Extract the (x, y) coordinate from the center of the cell holding the provided text.  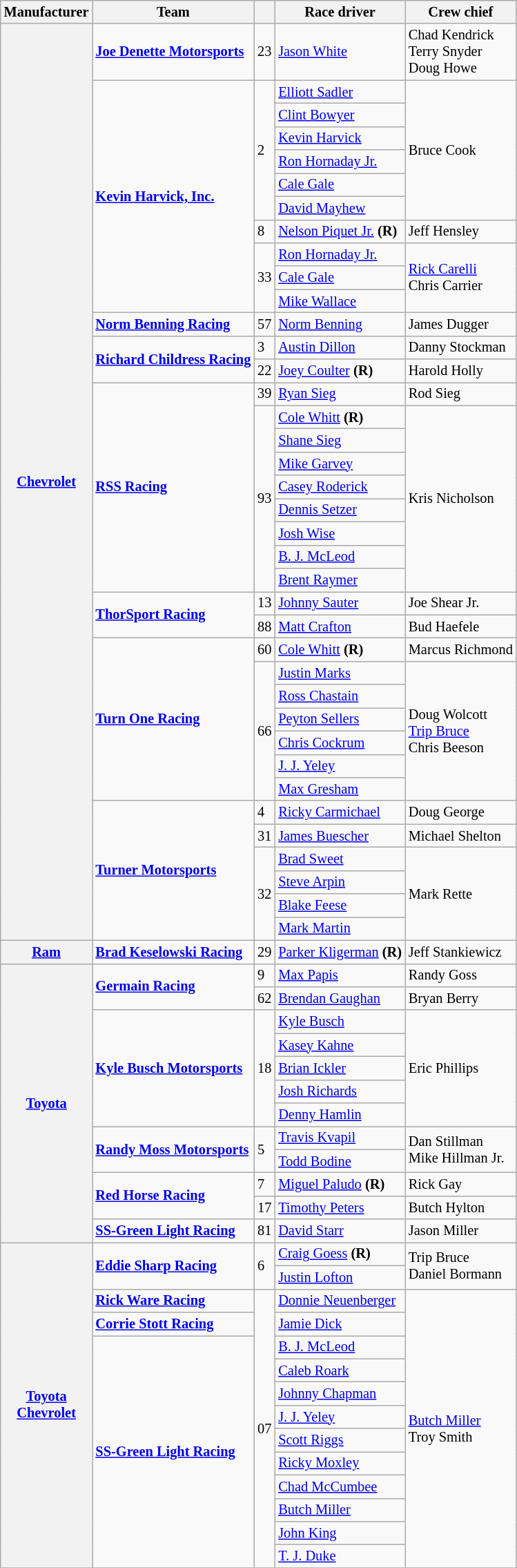
Parker Kligerman (R) (340, 952)
ToyotaChevrolet (47, 1405)
Harold Holly (461, 371)
88 (264, 627)
Eddie Sharp Racing (174, 1265)
Casey Roderick (340, 487)
Corrie Stott Racing (174, 1323)
Norm Benning Racing (174, 324)
Denny Hamlin (340, 1115)
Justin Lofton (340, 1277)
Eric Phillips (461, 1068)
Caleb Roark (340, 1370)
Clint Bowyer (340, 115)
Turn One Racing (174, 719)
Kris Nicholson (461, 499)
Ricky Moxley (340, 1463)
Race driver (340, 12)
29 (264, 952)
Johnny Chapman (340, 1393)
Michael Shelton (461, 836)
Rick Gay (461, 1185)
Matt Crafton (340, 627)
Kyle Busch Motorsports (174, 1068)
22 (264, 371)
Craig Goess (R) (340, 1254)
Mike Wallace (340, 301)
Crew chief (461, 12)
60 (264, 649)
Dan Stillman Mike Hillman Jr. (461, 1149)
Josh Richards (340, 1091)
Max Papis (340, 975)
07 (264, 1428)
32 (264, 894)
Jeff Hensley (461, 231)
Danny Stockman (461, 347)
3 (264, 347)
Butch Miller Troy Smith (461, 1428)
2 (264, 150)
Doug George (461, 812)
James Buescher (340, 836)
Rick Ware Racing (174, 1301)
Mark Rette (461, 894)
Chad Kendrick Terry Snyder Doug Howe (461, 52)
John King (340, 1533)
9 (264, 975)
Brad Keselowski Racing (174, 952)
17 (264, 1207)
Mike Garvey (340, 463)
Kevin Harvick, Inc. (174, 196)
66 (264, 731)
Norm Benning (340, 324)
Elliott Sadler (340, 92)
Brent Raymer (340, 580)
Team (174, 12)
4 (264, 812)
Kasey Kahne (340, 1045)
Miguel Paludo (R) (340, 1185)
Brian Ickler (340, 1068)
Rod Sieg (461, 394)
ThorSport Racing (174, 615)
Scott Riggs (340, 1440)
Randy Moss Motorsports (174, 1149)
Ryan Sieg (340, 394)
Toyota (47, 1103)
Trip Bruce Daniel Bormann (461, 1265)
Peyton Sellers (340, 719)
Shane Sieg (340, 440)
Butch Miller (340, 1510)
Bud Haefele (461, 627)
Chad McCumbee (340, 1486)
Travis Kvapil (340, 1138)
Rick Carelli Chris Carrier (461, 278)
13 (264, 603)
Bruce Cook (461, 150)
Richard Childress Racing (174, 359)
T. J. Duke (340, 1556)
Red Horse Racing (174, 1196)
Butch Hylton (461, 1207)
Blake Feese (340, 906)
Kevin Harvick (340, 138)
81 (264, 1231)
Ross Chastain (340, 696)
Ram (47, 952)
Austin Dillon (340, 347)
23 (264, 52)
Donnie Neuenberger (340, 1301)
Kyle Busch (340, 1022)
Jeff Stankiewicz (461, 952)
Josh Wise (340, 533)
62 (264, 998)
Randy Goss (461, 975)
Joe Denette Motorsports (174, 52)
18 (264, 1068)
Chevrolet (47, 482)
33 (264, 278)
James Dugger (461, 324)
Steve Arpin (340, 882)
Joey Coulter (R) (340, 371)
Justin Marks (340, 673)
5 (264, 1149)
93 (264, 499)
Bryan Berry (461, 998)
57 (264, 324)
Turner Motorsports (174, 870)
David Mayhew (340, 208)
Joe Shear Jr. (461, 603)
Germain Racing (174, 986)
Johnny Sauter (340, 603)
Jason White (340, 52)
RSS Racing (174, 486)
7 (264, 1185)
Chris Cockrum (340, 743)
Mark Martin (340, 928)
Brad Sweet (340, 859)
Nelson Piquet Jr. (R) (340, 231)
Dennis Setzer (340, 510)
Max Gresham (340, 789)
Ricky Carmichael (340, 812)
Doug Wolcott Trip Bruce Chris Beeson (461, 731)
Brendan Gaughan (340, 998)
31 (264, 836)
Jamie Dick (340, 1323)
Manufacturer (47, 12)
Marcus Richmond (461, 649)
Timothy Peters (340, 1207)
David Starr (340, 1231)
6 (264, 1265)
Todd Bodine (340, 1161)
Jason Miller (461, 1231)
8 (264, 231)
39 (264, 394)
